Return the [X, Y] coordinate for the center point of the cell that contains the specified text.  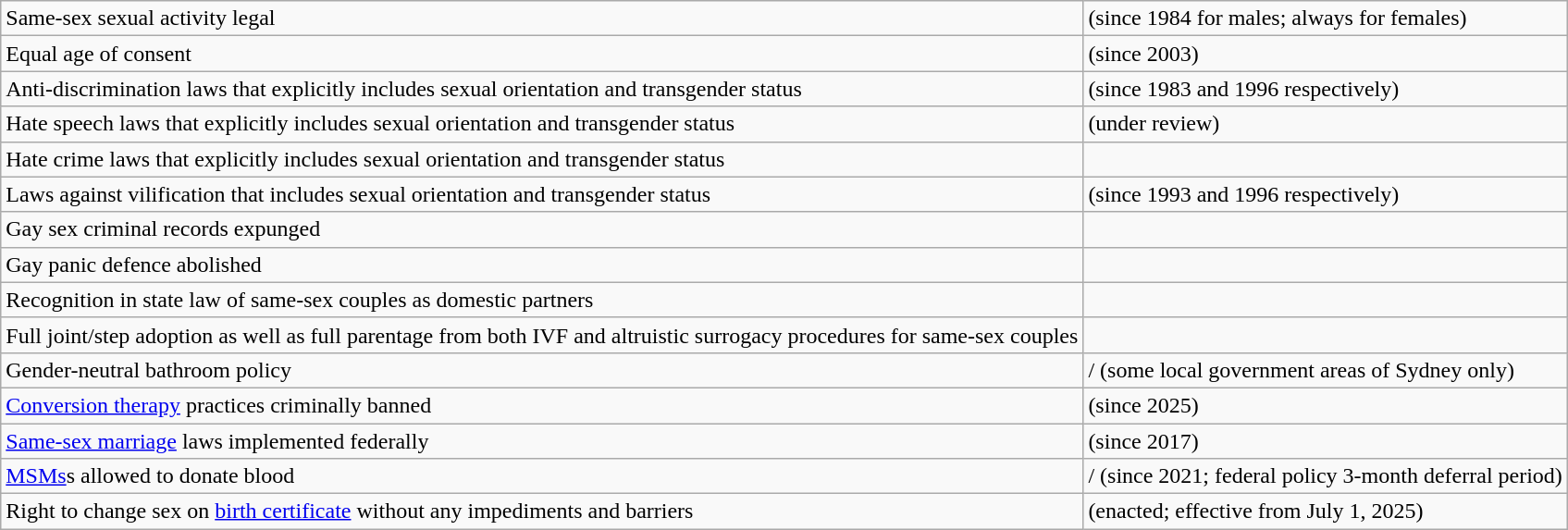
(since 1983 and 1996 respectively) [1326, 89]
(since 1993 and 1996 respectively) [1326, 194]
Anti-discrimination laws that explicitly includes sexual orientation and transgender status [542, 89]
(under review) [1326, 124]
(since 2025) [1326, 405]
Equal age of consent [542, 54]
Gay sex criminal records expunged [542, 229]
Hate speech laws that explicitly includes sexual orientation and transgender status [542, 124]
(since 2003) [1326, 54]
Right to change sex on birth certificate without any impediments and barriers [542, 512]
(since 1984 for males; always for females) [1326, 18]
Same-sex marriage laws implemented federally [542, 441]
Gay panic defence abolished [542, 265]
Same-sex sexual activity legal [542, 18]
/ (since 2021; federal policy 3-month deferral period) [1326, 476]
Laws against vilification that includes sexual orientation and transgender status [542, 194]
Gender-neutral bathroom policy [542, 370]
Hate crime laws that explicitly includes sexual orientation and transgender status [542, 159]
/ (some local government areas of Sydney only) [1326, 370]
(since 2017) [1326, 441]
(enacted; effective from July 1, 2025) [1326, 512]
Conversion therapy practices criminally banned [542, 405]
MSMss allowed to donate blood [542, 476]
Recognition in state law of same-sex couples as domestic partners [542, 300]
Full joint/step adoption as well as full parentage from both IVF and altruistic surrogacy procedures for same-sex couples [542, 335]
